Detect which cell encompasses the target text, then output its (X, Y) center coordinate. 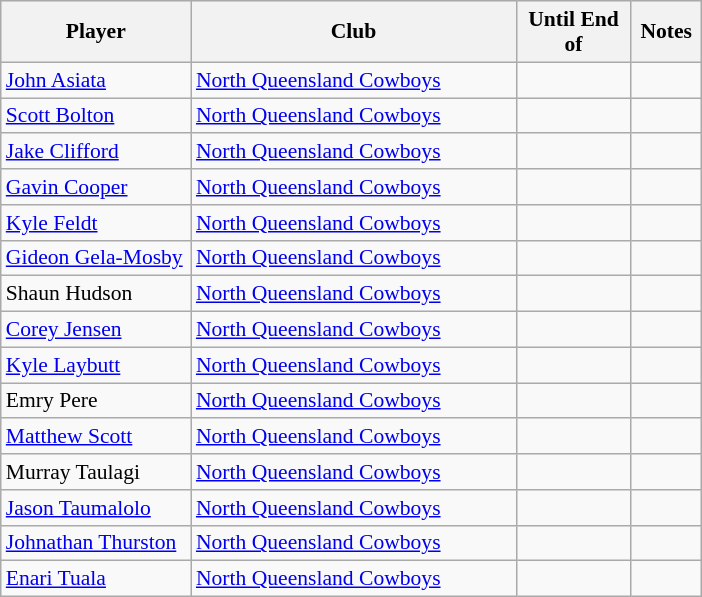
Murray Taulagi (96, 472)
Jake Clifford (96, 152)
Emry Pere (96, 401)
John Asiata (96, 80)
Jason Taumalolo (96, 508)
Shaun Hudson (96, 294)
Johnathan Thurston (96, 543)
Corey Jensen (96, 330)
Notes (666, 32)
Scott Bolton (96, 116)
Until End of (574, 32)
Enari Tuala (96, 579)
Matthew Scott (96, 437)
Player (96, 32)
Kyle Feldt (96, 223)
Kyle Laybutt (96, 365)
Club (354, 32)
Gavin Cooper (96, 187)
Gideon Gela-Mosby (96, 258)
